Detect which cell encompasses the target text, then output its (X, Y) center coordinate. 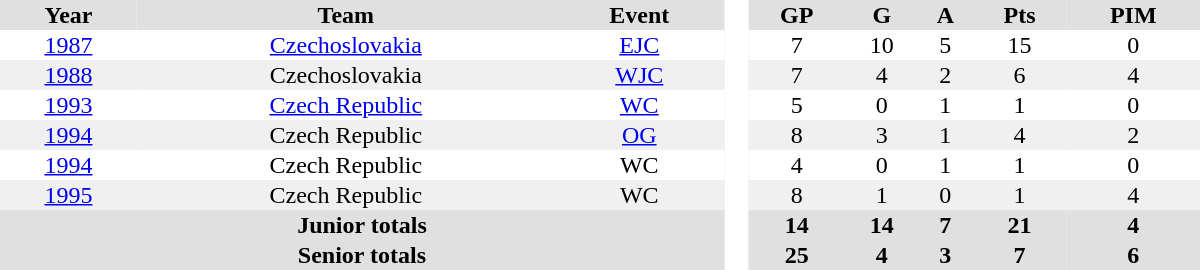
25 (797, 255)
A (946, 15)
PIM (1134, 15)
Senior totals (362, 255)
1988 (68, 75)
21 (1020, 225)
EJC (640, 45)
Year (68, 15)
1993 (68, 105)
10 (882, 45)
WJC (640, 75)
G (882, 15)
Team (346, 15)
Pts (1020, 15)
Junior totals (362, 225)
1987 (68, 45)
GP (797, 15)
15 (1020, 45)
OG (640, 135)
1995 (68, 195)
Event (640, 15)
